For the text-containing cell, return its midpoint in [X, Y] coordinate format. 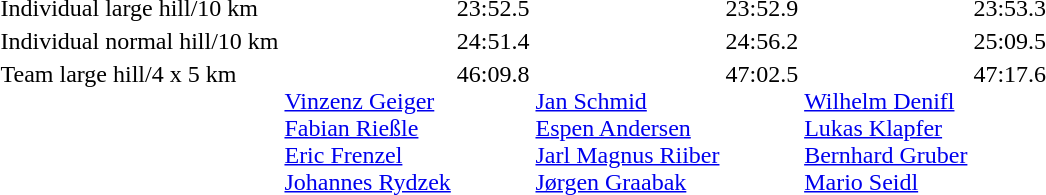
24:56.2 [762, 41]
24:51.4 [493, 41]
